Scan for the cell matching the given text and deliver its [x, y] coordinate at center. 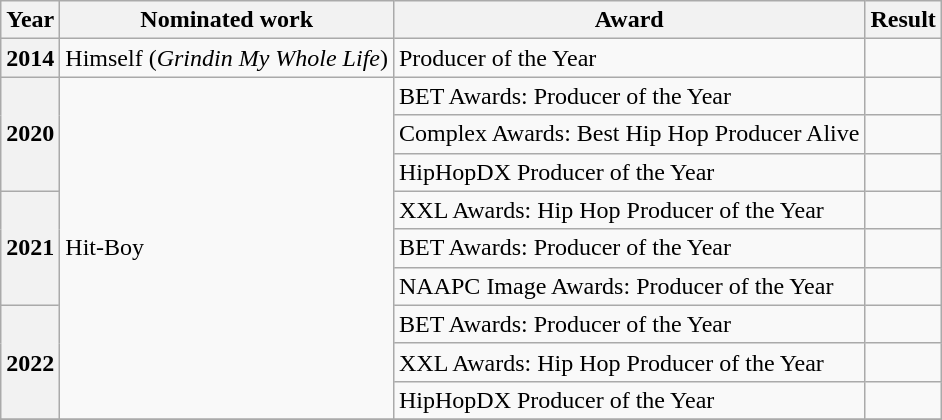
2014 [30, 58]
2022 [30, 362]
Year [30, 20]
2021 [30, 248]
NAAPC Image Awards: Producer of the Year [628, 286]
Himself (Grindin My Whole Life) [227, 58]
Hit-Boy [227, 248]
Producer of the Year [628, 58]
Award [628, 20]
Complex Awards: Best Hip Hop Producer Alive [628, 134]
2020 [30, 134]
Result [903, 20]
Nominated work [227, 20]
